Find where the given text appears and provide that cell's center as [x, y] coordinate. 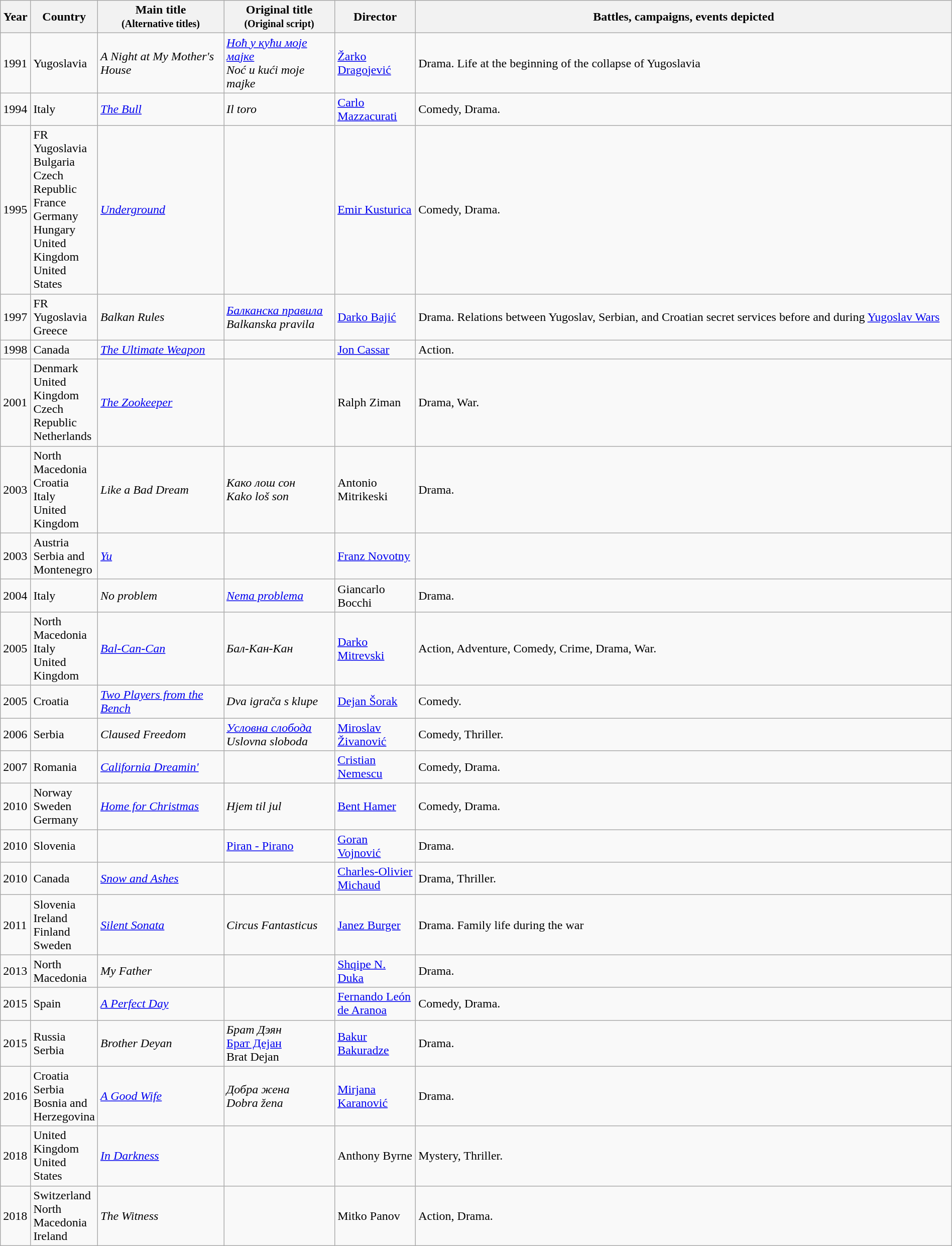
Балканска правилаBalkanska pravila [279, 317]
Comedy, Thriller. [684, 734]
Romania [64, 767]
Jon Cassar [376, 350]
2016 [16, 1096]
Mitko Panov [376, 1215]
Nema problema [279, 596]
Carlo Mazzacurati [376, 109]
SloveniaIrelandFinlandSweden [64, 925]
1995 [16, 210]
CroatiaSerbiaBosnia and Herzegovina [64, 1096]
Mystery, Thriller. [684, 1156]
No problem [161, 596]
Slovenia [64, 846]
Franz Novotny [376, 556]
FR YugoslaviaBulgariaCzech RepublicFranceGermanyHungaryUnited KingdomUnited States [64, 210]
Main title(Alternative titles) [161, 17]
Action, Drama. [684, 1215]
Ralph Ziman [376, 403]
1998 [16, 350]
The Bull [161, 109]
United KingdomUnited States [64, 1156]
RussiaSerbia [64, 1043]
1994 [16, 109]
My Father [161, 971]
Spain [64, 1003]
Anthony Byrne [376, 1156]
Director [376, 17]
Drama. Relations between Yugoslav, Serbian, and Croatian secret services before and during Yugoslav Wars [684, 317]
Brother Deyan [161, 1043]
Darko Bajić [376, 317]
In Darkness [161, 1156]
DenmarkUnited KingdomCzech RepublicNetherlands [64, 403]
Dva igrača s klupe [279, 701]
1997 [16, 317]
Žarko Dragojević [376, 63]
2011 [16, 925]
Darko Mitrevski [376, 648]
North MacedoniaItalyUnited Kingdom [64, 648]
Добра женаDobra žena [279, 1096]
Snow and Ashes [161, 879]
Janez Burger [376, 925]
Mirjana Karanović [376, 1096]
Yu [161, 556]
Drama, War. [684, 403]
1991 [16, 63]
Брат ДэянБрат ДејанBrat Dejan [279, 1043]
Yugoslavia [64, 63]
Claused Freedom [161, 734]
Antonio Mitrikeski [376, 489]
Drama, Thriller. [684, 879]
A Perfect Day [161, 1003]
Drama. Family life during the war [684, 925]
Како лош сонKako loš son [279, 489]
Battles, campaigns, events depicted [684, 17]
Action, Adventure, Comedy, Crime, Drama, War. [684, 648]
Shqipe N. Duka [376, 971]
Бал-Кан-Кан [279, 648]
Bal-Can-Can [161, 648]
A Good Wife [161, 1096]
The Zookeeper [161, 403]
Miroslav Živanović [376, 734]
Bent Hamer [376, 807]
Two Players from the Bench [161, 701]
Croatia [64, 701]
Ноћ у кући моје мајкеNoć u kući moje majke [279, 63]
Silent Sonata [161, 925]
Action. [684, 350]
SwitzerlandNorth MacedoniaIreland [64, 1215]
North Macedonia [64, 971]
Il toro [279, 109]
Comedy. [684, 701]
Giancarlo Bocchi [376, 596]
Like a Bad Dream [161, 489]
Serbia [64, 734]
Dejan Šorak [376, 701]
The Ultimate Weapon [161, 350]
Условна слободаUslovna sloboda [279, 734]
Fernando León de Aranoa [376, 1003]
2007 [16, 767]
NorwaySwedenGermany [64, 807]
Year [16, 17]
Drama. Life at the beginning of the collapse of Yugoslavia [684, 63]
2013 [16, 971]
Balkan Rules [161, 317]
Hjem til jul [279, 807]
Home for Christmas [161, 807]
AustriaSerbia and Montenegro [64, 556]
Piran - Pirano [279, 846]
Country [64, 17]
Charles-Olivier Michaud [376, 879]
The Witness [161, 1215]
Bakur Bakuradze [376, 1043]
Underground [161, 210]
A Night at My Mother's House [161, 63]
2001 [16, 403]
Goran Vojnović [376, 846]
Circus Fantasticus [279, 925]
Original title(Original script) [279, 17]
2004 [16, 596]
Emir Kusturica [376, 210]
FR YugoslaviaGreece [64, 317]
2006 [16, 734]
Cristian Nemescu [376, 767]
North MacedoniaCroatiaItalyUnited Kingdom [64, 489]
California Dreamin' [161, 767]
